For the text-containing cell, return its midpoint in (X, Y) coordinate format. 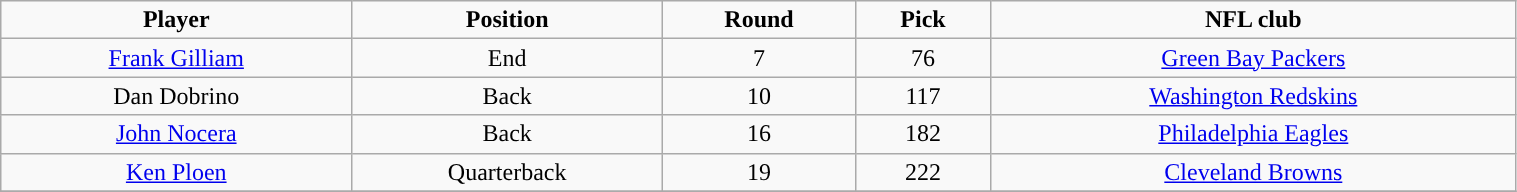
Position (508, 20)
182 (922, 134)
Frank Gilliam (176, 58)
7 (760, 58)
76 (922, 58)
222 (922, 172)
Dan Dobrino (176, 96)
End (508, 58)
John Nocera (176, 134)
19 (760, 172)
16 (760, 134)
Round (760, 20)
10 (760, 96)
Ken Ploen (176, 172)
NFL club (1254, 20)
Washington Redskins (1254, 96)
Philadelphia Eagles (1254, 134)
Cleveland Browns (1254, 172)
117 (922, 96)
Green Bay Packers (1254, 58)
Quarterback (508, 172)
Player (176, 20)
Pick (922, 20)
